Return (X, Y) of the center of cell containing provided text 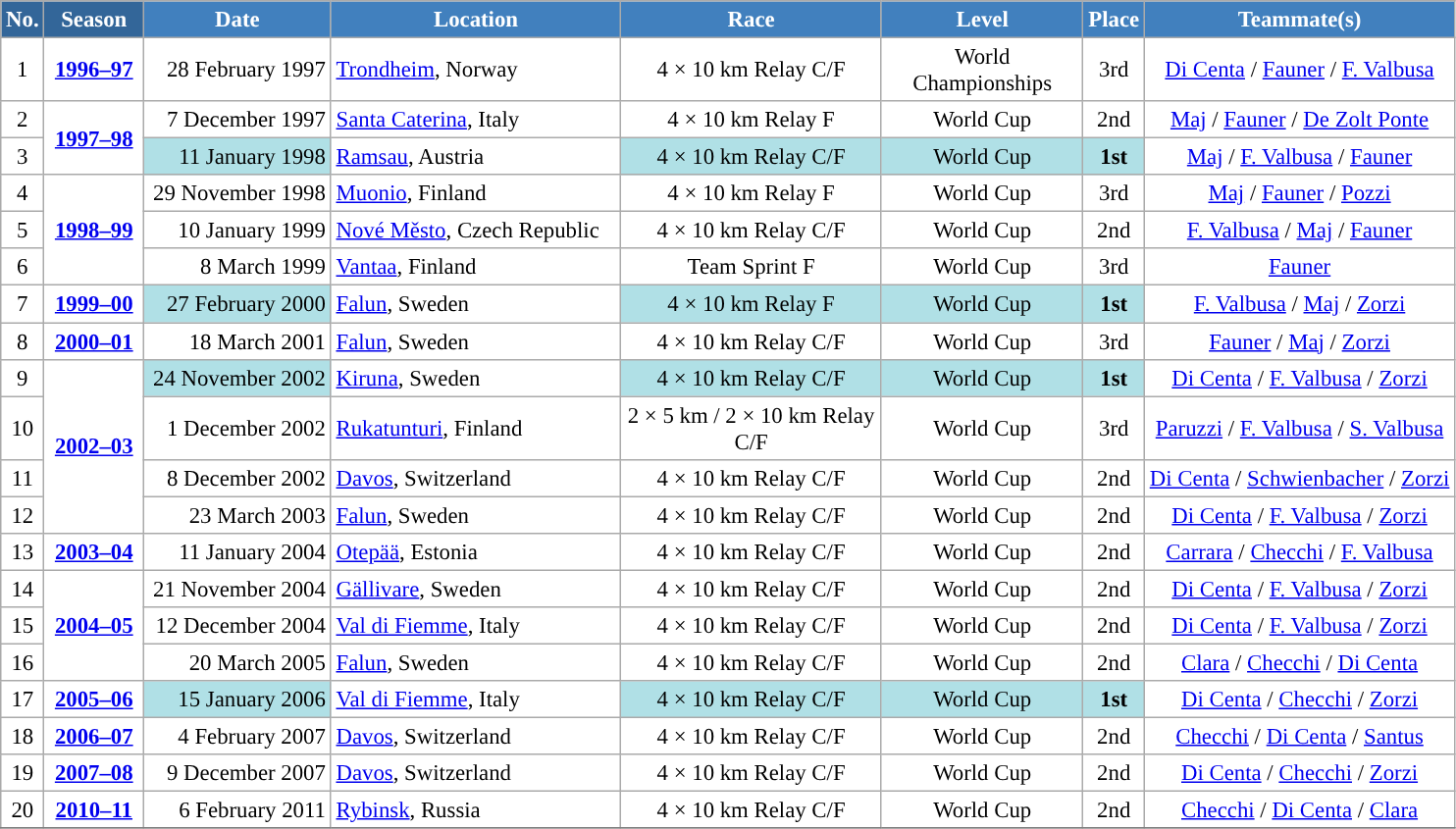
2002–03 (94, 445)
Level (982, 20)
Di Centa / Fauner / F. Valbusa (1299, 71)
8 March 1999 (237, 268)
Trondheim, Norway (476, 71)
2003–04 (94, 552)
5 (23, 231)
20 (23, 810)
2007–08 (94, 773)
20 March 2005 (237, 662)
Muonio, Finland (476, 193)
Race (752, 20)
12 December 2004 (237, 626)
Season (94, 20)
Date (237, 20)
Fauner (1299, 268)
2 × 5 km / 2 × 10 km Relay C/F (752, 428)
27 February 2000 (237, 304)
1997–98 (94, 137)
11 January 1998 (237, 157)
No. (23, 20)
2 (23, 120)
10 January 1999 (237, 231)
Santa Caterina, Italy (476, 120)
24 November 2002 (237, 378)
F. Valbusa / Maj / Fauner (1299, 231)
2006–07 (94, 737)
Rybinsk, Russia (476, 810)
Ramsau, Austria (476, 157)
Place (1114, 20)
Rukatunturi, Finland (476, 428)
Vantaa, Finland (476, 268)
Di Centa / Schwienbacher / Zorzi (1299, 478)
21 November 2004 (237, 589)
Teammate(s) (1299, 20)
Paruzzi / F. Valbusa / S. Valbusa (1299, 428)
6 February 2011 (237, 810)
29 November 1998 (237, 193)
Otepää, Estonia (476, 552)
1999–00 (94, 304)
Clara / Checchi / Di Centa (1299, 662)
Checchi / Di Centa / Santus (1299, 737)
4 February 2007 (237, 737)
17 (23, 699)
Location (476, 20)
Nové Město, Czech Republic (476, 231)
18 March 2001 (237, 341)
Maj / F. Valbusa / Fauner (1299, 157)
1 (23, 71)
8 December 2002 (237, 478)
Carrara / Checchi / F. Valbusa (1299, 552)
1996–97 (94, 71)
4 (23, 193)
9 (23, 378)
23 March 2003 (237, 515)
7 (23, 304)
2004–05 (94, 626)
7 December 1997 (237, 120)
Maj / Fauner / Pozzi (1299, 193)
19 (23, 773)
13 (23, 552)
14 (23, 589)
9 December 2007 (237, 773)
Maj / Fauner / De Zolt Ponte (1299, 120)
1 December 2002 (237, 428)
10 (23, 428)
18 (23, 737)
12 (23, 515)
Gällivare, Sweden (476, 589)
3 (23, 157)
2010–11 (94, 810)
16 (23, 662)
1998–99 (94, 230)
World Championships (982, 71)
11 (23, 478)
Team Sprint F (752, 268)
28 February 1997 (237, 71)
15 (23, 626)
8 (23, 341)
Checchi / Di Centa / Clara (1299, 810)
15 January 2006 (237, 699)
11 January 2004 (237, 552)
Kiruna, Sweden (476, 378)
F. Valbusa / Maj / Zorzi (1299, 304)
2005–06 (94, 699)
Fauner / Maj / Zorzi (1299, 341)
2000–01 (94, 341)
6 (23, 268)
